Determine the (X, Y) coordinate at the center of the cell enclosing the given text.  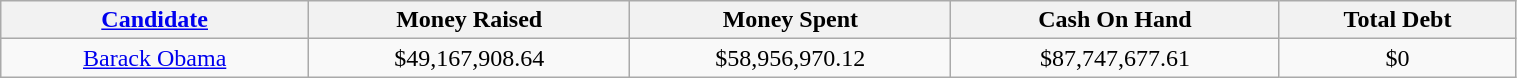
$49,167,908.64 (470, 58)
Barack Obama (155, 58)
Money Spent (790, 20)
$87,747,677.61 (1115, 58)
Cash On Hand (1115, 20)
Total Debt (1398, 20)
Candidate (155, 20)
Money Raised (470, 20)
$0 (1398, 58)
$58,956,970.12 (790, 58)
